Provide the (x, y) coordinate of the cell's center where the given text is located.  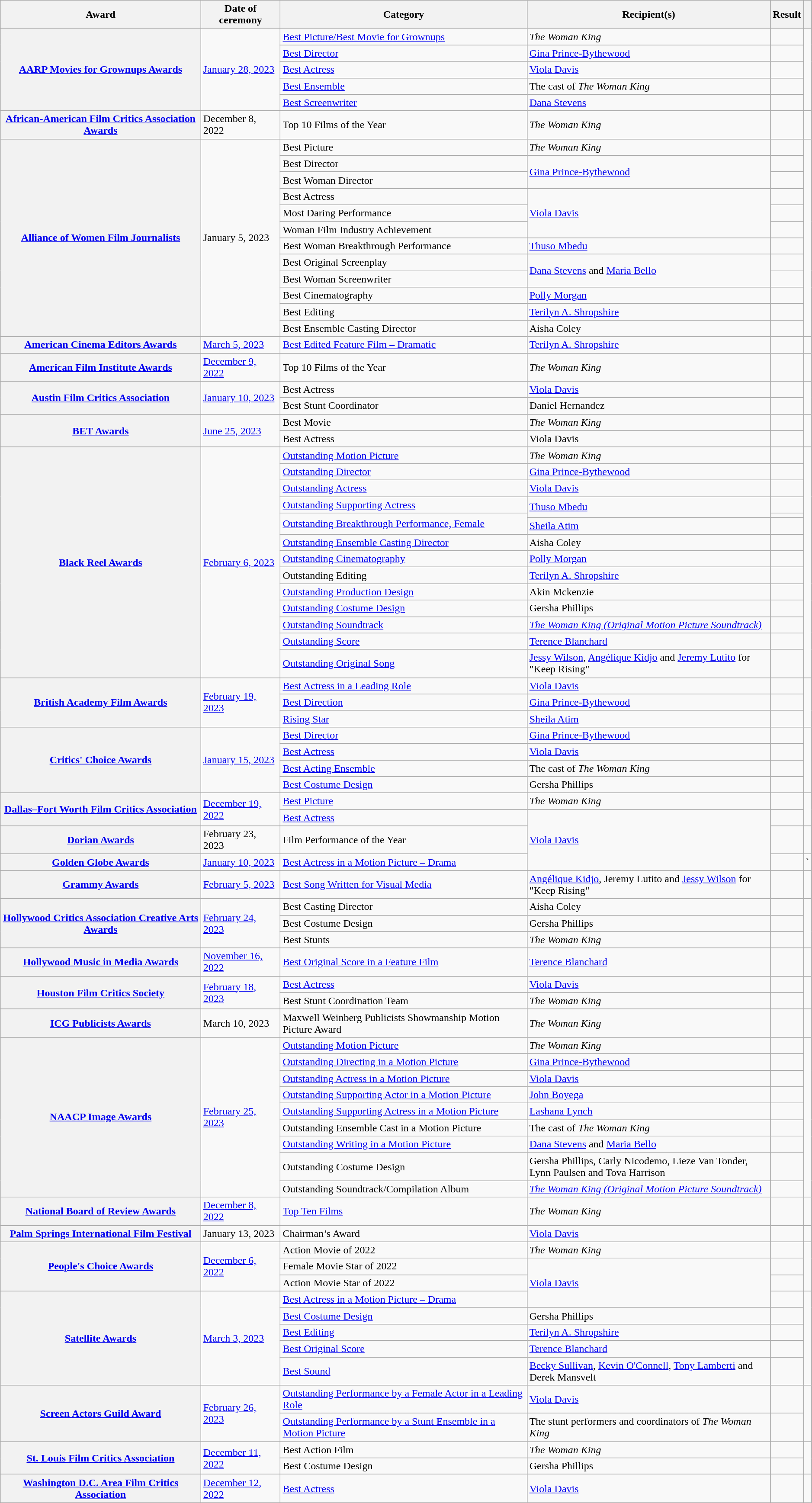
Best Original Screenplay (404, 263)
January 13, 2023 (241, 1233)
Best Ensemble (404, 86)
Female Movie Star of 2022 (404, 1266)
February 6, 2023 (241, 562)
American Cinema Editors Awards (100, 345)
Outstanding Actress in a Motion Picture (404, 1079)
Outstanding Production Design (404, 592)
The stunt performers and coordinators of The Woman King (649, 1428)
February 19, 2023 (241, 702)
Maxwell Weinberg Publicists Showmanship Motion Picture Award (404, 1023)
Action Movie of 2022 (404, 1250)
Outstanding Editing (404, 575)
Outstanding Score (404, 641)
Best Cinematography (404, 295)
Outstanding Supporting Actor in a Motion Picture (404, 1095)
Best Stunts (404, 940)
March 5, 2023 (241, 345)
Critics' Choice Awards (100, 760)
Outstanding Soundtrack (404, 625)
Most Daring Performance (404, 213)
Outstanding Supporting Actress in a Motion Picture (404, 1111)
Date of ceremony (241, 15)
February 24, 2023 (241, 923)
Best Action Film (404, 1450)
Dorian Awards (100, 840)
December 9, 2022 (241, 367)
March 3, 2023 (241, 1338)
Best Casting Director (404, 907)
Hollywood Critics Association Creative Arts Awards (100, 923)
Rising Star (404, 719)
Woman Film Industry Achievement (404, 230)
Dallas–Fort Worth Film Critics Association (100, 809)
December 19, 2022 (241, 809)
Washington D.C. Area Film Critics Association (100, 1488)
Result (787, 15)
Outstanding Original Song (404, 664)
Grammy Awards (100, 884)
February 26, 2023 (241, 1413)
Outstanding Breakthrough Performance, Female (404, 523)
Best Sound (404, 1371)
American Film Institute Awards (100, 367)
Outstanding Writing in a Motion Picture (404, 1144)
St. Louis Film Critics Association (100, 1458)
January 28, 2023 (241, 70)
Best Song Written for Visual Media (404, 884)
Daniel Hernandez (649, 406)
BET Awards (100, 430)
February 18, 2023 (241, 992)
Category (404, 15)
British Academy Film Awards (100, 702)
Best Woman Breakthrough Performance (404, 246)
Outstanding Performance by a Stunt Ensemble in a Motion Picture (404, 1428)
December 6, 2022 (241, 1266)
Best Acting Ensemble (404, 768)
Angélique Kidjo, Jeremy Lutito and Jessy Wilson for "Keep Rising" (649, 884)
Outstanding Ensemble Casting Director (404, 543)
Outstanding Soundtrack/Compilation Album (404, 1189)
Best Original Score in a Feature Film (404, 962)
People's Choice Awards (100, 1266)
African-American Film Critics Association Awards (100, 125)
February 25, 2023 (241, 1117)
Palm Springs International Film Festival (100, 1233)
Outstanding Ensemble Cast in a Motion Picture (404, 1128)
Best Stunt Coordination Team (404, 1001)
Black Reel Awards (100, 562)
Hollywood Music in Media Awards (100, 962)
Outstanding Actress (404, 488)
Best Woman Screenwriter (404, 279)
Outstanding Cinematography (404, 559)
January 15, 2023 (241, 760)
November 16, 2022 (241, 962)
Best Edited Feature Film – Dramatic (404, 345)
Best Picture/Best Movie for Grownups (404, 37)
January 5, 2023 (241, 238)
Award (100, 15)
ICG Publicists Awards (100, 1023)
Becky Sullivan, Kevin O'Connell, Tony Lamberti and Derek Mansvelt (649, 1371)
NAACP Image Awards (100, 1117)
Outstanding Supporting Actress (404, 505)
Jessy Wilson, Angélique Kidjo and Jeremy Lutito for "Keep Rising" (649, 664)
` (807, 862)
Dana Stevens (649, 103)
June 25, 2023 (241, 430)
Gersha Phillips, Carly Nicodemo, Lieze Van Tonder, Lynn Paulsen and Tova Harrison (649, 1166)
Akin Mckenzie (649, 592)
Top Ten Films (404, 1211)
Best Movie (404, 422)
Best Ensemble Casting Director (404, 328)
Best Actress in a Leading Role (404, 686)
December 11, 2022 (241, 1458)
John Boyega (649, 1095)
March 10, 2023 (241, 1023)
Satellite Awards (100, 1338)
Houston Film Critics Society (100, 992)
AARP Movies for Grownups Awards (100, 70)
Action Movie Star of 2022 (404, 1283)
December 12, 2022 (241, 1488)
Chairman’s Award (404, 1233)
National Board of Review Awards (100, 1211)
Austin Film Critics Association (100, 398)
Best Original Score (404, 1349)
February 5, 2023 (241, 884)
Lashana Lynch (649, 1111)
Alliance of Women Film Journalists (100, 238)
Outstanding Director (404, 472)
Outstanding Directing in a Motion Picture (404, 1062)
Screen Actors Guild Award (100, 1413)
Best Woman Director (404, 180)
Best Direction (404, 702)
Film Performance of the Year (404, 840)
February 23, 2023 (241, 840)
Golden Globe Awards (100, 862)
Outstanding Performance by a Female Actor in a Leading Role (404, 1399)
Best Screenwriter (404, 103)
Best Stunt Coordinator (404, 406)
Recipient(s) (649, 15)
